For the text-containing cell, return its midpoint in [x, y] coordinate format. 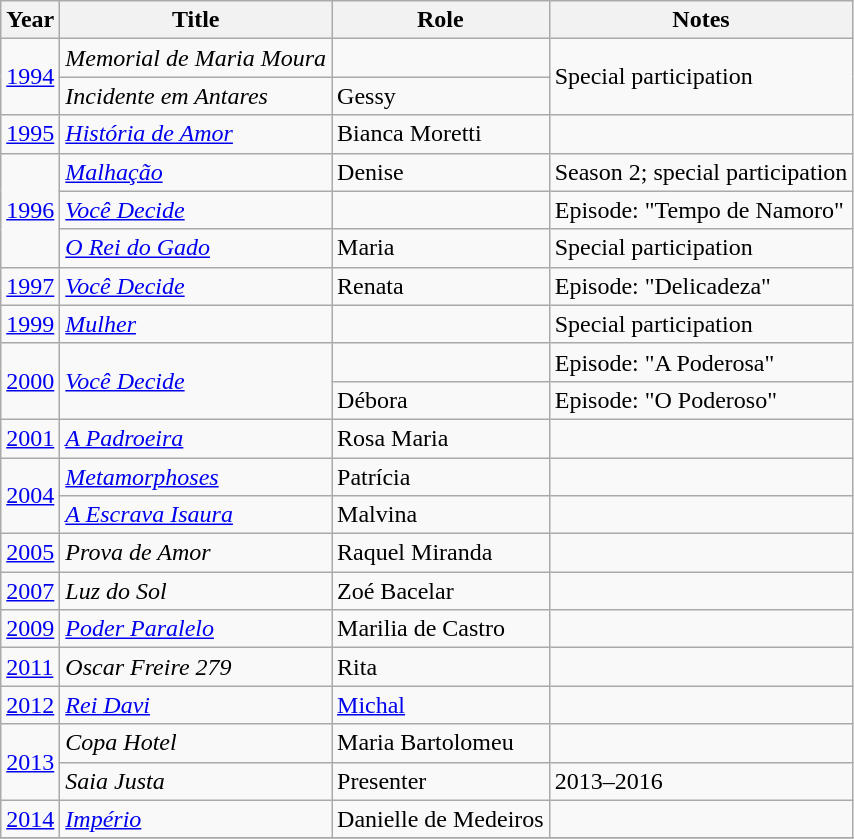
2011 [30, 667]
A Escrava Isaura [196, 515]
Saia Justa [196, 781]
2005 [30, 553]
Episode: "Delicadeza" [701, 286]
2001 [30, 438]
Presenter [441, 781]
Malvina [441, 515]
Patrícia [441, 477]
Maria Bartolomeu [441, 743]
História de Amor [196, 134]
Metamorphoses [196, 477]
1999 [30, 324]
Raquel Miranda [441, 553]
Império [196, 819]
2009 [30, 629]
Copa Hotel [196, 743]
Prova de Amor [196, 553]
Bianca Moretti [441, 134]
Renata [441, 286]
Incidente em Antares [196, 96]
Mulher [196, 324]
Rosa Maria [441, 438]
Year [30, 20]
Season 2; special participation [701, 172]
Rei Davi [196, 705]
1996 [30, 210]
Denise [441, 172]
2014 [30, 819]
Malhação [196, 172]
Poder Paralelo [196, 629]
Title [196, 20]
Role [441, 20]
Rita [441, 667]
2012 [30, 705]
A Padroeira [196, 438]
1997 [30, 286]
2004 [30, 496]
2000 [30, 381]
Marilia de Castro [441, 629]
2007 [30, 591]
Luz do Sol [196, 591]
Notes [701, 20]
Danielle de Medeiros [441, 819]
1994 [30, 77]
Michal [441, 705]
2013 [30, 762]
1995 [30, 134]
Maria [441, 248]
Episode: "A Poderosa" [701, 362]
Débora [441, 400]
Gessy [441, 96]
Memorial de Maria Moura [196, 58]
Zoé Bacelar [441, 591]
Episode: "Tempo de Namoro" [701, 210]
O Rei do Gado [196, 248]
Oscar Freire 279 [196, 667]
2013–2016 [701, 781]
Episode: "O Poderoso" [701, 400]
